Return the [x, y] coordinate for the center point of the cell that contains the specified text.  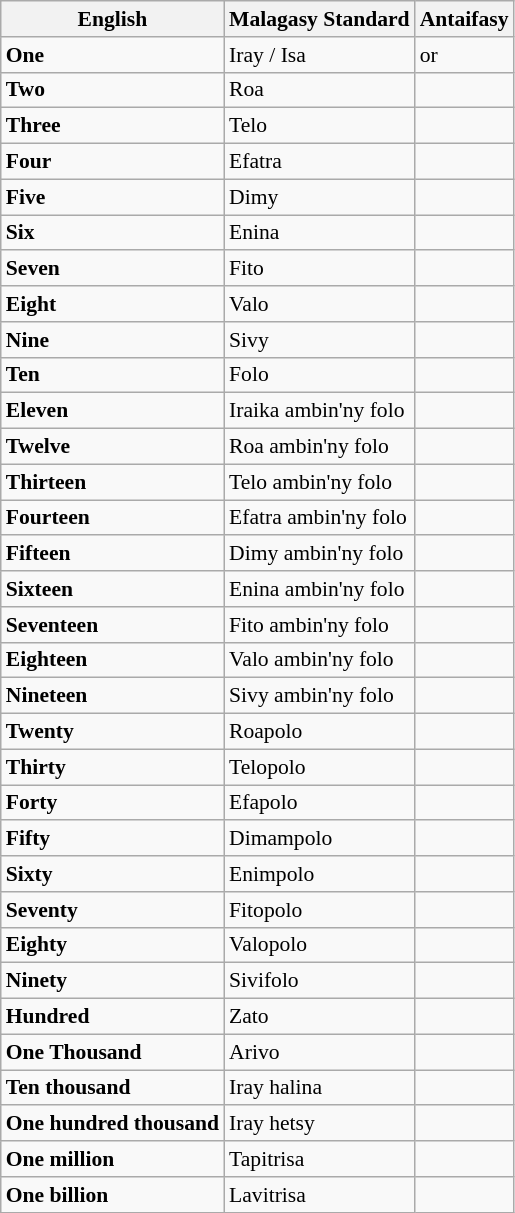
Seventeen [112, 625]
Fito ambin'ny folo [320, 625]
Enina [320, 233]
Iraika ambin'ny folo [320, 411]
Valo ambin'ny folo [320, 660]
Dimampolo [320, 839]
Seven [112, 269]
Fifty [112, 839]
Enina ambin'ny folo [320, 589]
One [112, 55]
Sivifolo [320, 981]
Telopolo [320, 767]
Ten [112, 375]
Zato [320, 1017]
Fitopolo [320, 910]
Valo [320, 304]
Telo ambin'ny folo [320, 482]
Sixteen [112, 589]
Forty [112, 803]
Sixty [112, 874]
Thirteen [112, 482]
Four [112, 162]
Efapolo [320, 803]
Eighteen [112, 660]
Sivy ambin'ny folo [320, 696]
Three [112, 126]
Twelve [112, 447]
Tapitrisa [320, 1159]
Lavitrisa [320, 1195]
One hundred thousand [112, 1124]
Fito [320, 269]
Iray hetsy [320, 1124]
Efatra ambin'ny folo [320, 518]
Efatra [320, 162]
Ten thousand [112, 1088]
Roa ambin'ny folo [320, 447]
Eleven [112, 411]
One billion [112, 1195]
Eighty [112, 945]
One Thousand [112, 1052]
Roa [320, 90]
Hundred [112, 1017]
Twenty [112, 732]
Antaifasy [464, 19]
Roapolo [320, 732]
Fourteen [112, 518]
Ninety [112, 981]
Telo [320, 126]
Iray / Isa [320, 55]
Eight [112, 304]
Five [112, 197]
Fifteen [112, 554]
Six [112, 233]
Folo [320, 375]
Thirty [112, 767]
Sivy [320, 340]
Iray halina [320, 1088]
Malagasy Standard [320, 19]
Dimy ambin'ny folo [320, 554]
One million [112, 1159]
or [464, 55]
Nine [112, 340]
English [112, 19]
Arivo [320, 1052]
Seventy [112, 910]
Valopolo [320, 945]
Dimy [320, 197]
Two [112, 90]
Nineteen [112, 696]
Enimpolo [320, 874]
